From the cell containing the given text, extract its center point as (X, Y) coordinate. 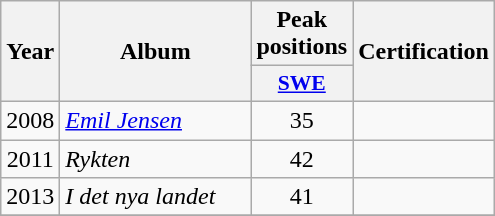
Album (156, 52)
35 (302, 120)
Peak positions (302, 34)
Emil Jensen (156, 120)
2008 (30, 120)
Rykten (156, 159)
I det nya landet (156, 197)
Certification (424, 52)
Year (30, 52)
42 (302, 159)
41 (302, 197)
SWE (302, 84)
2013 (30, 197)
2011 (30, 159)
